Pinpoint the cell where the given text exists, returning its [x, y] midpoint coordinate. 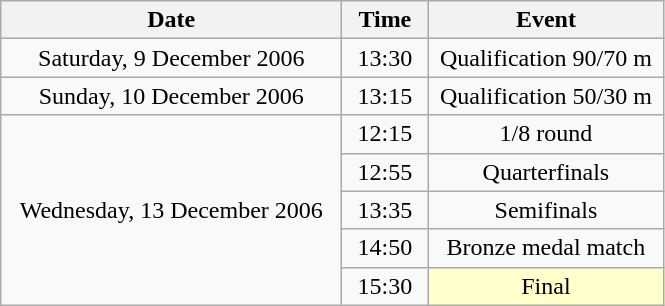
Time [385, 20]
Bronze medal match [546, 248]
Date [172, 20]
Semifinals [546, 210]
15:30 [385, 286]
1/8 round [546, 134]
13:15 [385, 96]
Wednesday, 13 December 2006 [172, 210]
13:30 [385, 58]
14:50 [385, 248]
Sunday, 10 December 2006 [172, 96]
Quarterfinals [546, 172]
Qualification 90/70 m [546, 58]
Event [546, 20]
Saturday, 9 December 2006 [172, 58]
12:15 [385, 134]
Qualification 50/30 m [546, 96]
12:55 [385, 172]
Final [546, 286]
13:35 [385, 210]
